Locate the cell with the specified text and output its [X, Y] center coordinate. 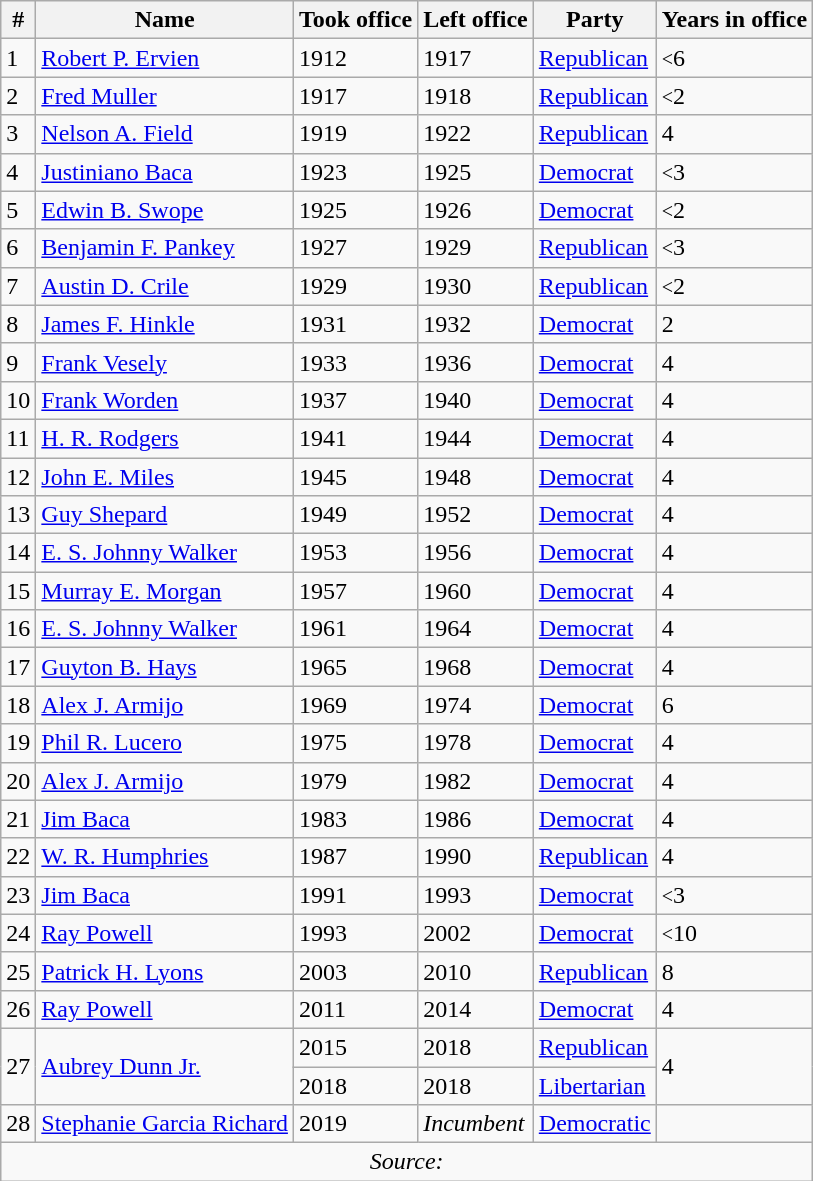
Patrick H. Lyons [165, 971]
1931 [355, 324]
1986 [476, 819]
7 [18, 286]
2014 [476, 1009]
1944 [476, 438]
John E. Miles [165, 477]
2011 [355, 1009]
# [18, 20]
Name [165, 20]
Left office [476, 20]
24 [18, 933]
1990 [476, 857]
Source: [407, 1162]
Frank Vesely [165, 362]
W. R. Humphries [165, 857]
14 [18, 553]
1983 [355, 819]
1941 [355, 438]
Edwin B. Swope [165, 210]
Guy Shepard [165, 515]
2003 [355, 971]
1919 [355, 134]
1978 [476, 743]
5 [18, 210]
1961 [355, 629]
9 [18, 362]
<10 [734, 933]
11 [18, 438]
18 [18, 705]
Justiniano Baca [165, 172]
23 [18, 895]
<6 [734, 58]
1930 [476, 286]
Stephanie Garcia Richard [165, 1124]
19 [18, 743]
1952 [476, 515]
17 [18, 667]
22 [18, 857]
1 [18, 58]
3 [18, 134]
Incumbent [476, 1124]
1918 [476, 96]
1965 [355, 667]
Libertarian [594, 1085]
1987 [355, 857]
10 [18, 400]
Frank Worden [165, 400]
1953 [355, 553]
Took office [355, 20]
Austin D. Crile [165, 286]
1940 [476, 400]
1927 [355, 248]
1912 [355, 58]
1956 [476, 553]
1960 [476, 591]
Years in office [734, 20]
H. R. Rodgers [165, 438]
2002 [476, 933]
2015 [355, 1047]
Benjamin F. Pankey [165, 248]
Guyton B. Hays [165, 667]
1945 [355, 477]
1922 [476, 134]
1923 [355, 172]
Party [594, 20]
1937 [355, 400]
1957 [355, 591]
Fred Muller [165, 96]
26 [18, 1009]
1979 [355, 781]
1975 [355, 743]
1964 [476, 629]
Phil R. Lucero [165, 743]
12 [18, 477]
1974 [476, 705]
13 [18, 515]
Democratic [594, 1124]
27 [18, 1066]
16 [18, 629]
Murray E. Morgan [165, 591]
Robert P. Ervien [165, 58]
28 [18, 1124]
2019 [355, 1124]
1926 [476, 210]
1936 [476, 362]
1968 [476, 667]
James F. Hinkle [165, 324]
15 [18, 591]
Nelson A. Field [165, 134]
1969 [355, 705]
1949 [355, 515]
2010 [476, 971]
Aubrey Dunn Jr. [165, 1066]
25 [18, 971]
1948 [476, 477]
1933 [355, 362]
1991 [355, 895]
1932 [476, 324]
20 [18, 781]
1982 [476, 781]
21 [18, 819]
